Extract the [x, y] coordinate from the center of the cell holding the provided text.  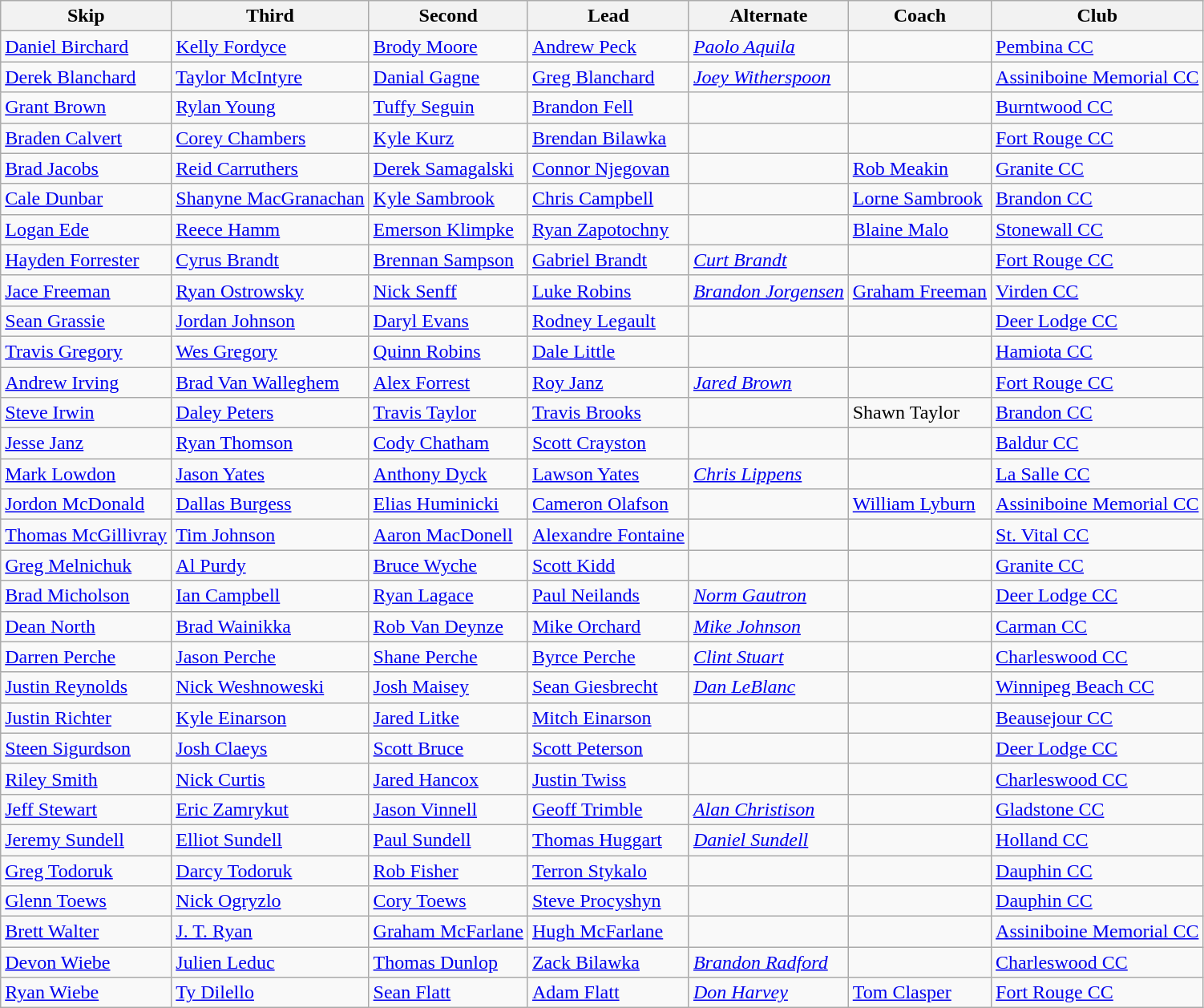
Brett Walter [87, 932]
Norm Gautron [768, 596]
Darren Perche [87, 657]
Al Purdy [270, 565]
Steve Procyshyn [608, 901]
Nick Ogryzlo [270, 901]
Steen Sigurdson [87, 748]
Thomas Huggart [608, 840]
Glenn Toews [87, 901]
Nick Weshnoweski [270, 687]
Rylan Young [270, 107]
Greg Melnichuk [87, 565]
Hayden Forrester [87, 260]
Cameron Olafson [608, 504]
Virden CC [1097, 290]
Carman CC [1097, 626]
Chris Lippens [768, 474]
Graham McFarlane [448, 932]
Tom Clasper [919, 993]
Alexandre Fontaine [608, 535]
Brad Jacobs [87, 168]
Jason Vinnell [448, 809]
Bruce Wyche [448, 565]
Stonewall CC [1097, 229]
Rob Van Deynze [448, 626]
La Salle CC [1097, 474]
Paul Sundell [448, 840]
Alternate [768, 16]
Lorne Sambrook [919, 199]
Anthony Dyck [448, 474]
William Lyburn [919, 504]
Corey Chambers [270, 138]
Baldur CC [1097, 443]
Shanyne MacGranachan [270, 199]
Daniel Birchard [87, 47]
Cyrus Brandt [270, 260]
Justin Twiss [608, 779]
Dan LeBlanc [768, 687]
Scott Crayston [608, 443]
Brendan Bilawka [608, 138]
Ryan Zapotochny [608, 229]
Dean North [87, 626]
Dallas Burgess [270, 504]
Chris Campbell [608, 199]
Terron Stykalo [608, 870]
Quinn Robins [448, 351]
Kyle Sambrook [448, 199]
Brandon Fell [608, 107]
Jared Litke [448, 718]
Jeremy Sundell [87, 840]
Elias Huminicki [448, 504]
Paul Neilands [608, 596]
Dale Little [608, 351]
Nick Senff [448, 290]
Geoff Trimble [608, 809]
Adam Flatt [608, 993]
Cory Toews [448, 901]
Connor Njegovan [608, 168]
Justin Richter [87, 718]
Logan Ede [87, 229]
Daryl Evans [448, 321]
Clint Stuart [768, 657]
Ryan Thomson [270, 443]
Jeff Stewart [87, 809]
Ty Dilello [270, 993]
Lawson Yates [608, 474]
Mark Lowdon [87, 474]
Brad Van Walleghem [270, 383]
Scott Peterson [608, 748]
Travis Gregory [87, 351]
Mike Orchard [608, 626]
St. Vital CC [1097, 535]
Hamiota CC [1097, 351]
Jace Freeman [87, 290]
Skip [87, 16]
Coach [919, 16]
Travis Brooks [608, 413]
Curt Brandt [768, 260]
Brandon Radford [768, 962]
Jared Brown [768, 383]
Jared Hancox [448, 779]
Ryan Ostrowsky [270, 290]
Derek Samagalski [448, 168]
Josh Maisey [448, 687]
Daniel Sundell [768, 840]
Thomas McGillivray [87, 535]
Scott Kidd [608, 565]
Rodney Legault [608, 321]
Emerson Klimpke [448, 229]
Thomas Dunlop [448, 962]
J. T. Ryan [270, 932]
Justin Reynolds [87, 687]
Gabriel Brandt [608, 260]
Pembina CC [1097, 47]
Alex Forrest [448, 383]
Steve Irwin [87, 413]
Alan Christison [768, 809]
Brad Wainikka [270, 626]
Cale Dunbar [87, 199]
Brody Moore [448, 47]
Don Harvey [768, 993]
Travis Taylor [448, 413]
Zack Bilawka [608, 962]
Sean Grassie [87, 321]
Braden Calvert [87, 138]
Andrew Peck [608, 47]
Luke Robins [608, 290]
Grant Brown [87, 107]
Scott Bruce [448, 748]
Derek Blanchard [87, 77]
Blaine Malo [919, 229]
Joey Witherspoon [768, 77]
Greg Todoruk [87, 870]
Rob Meakin [919, 168]
Jordon McDonald [87, 504]
Kyle Kurz [448, 138]
Cody Chatham [448, 443]
Tuffy Seguin [448, 107]
Andrew Irving [87, 383]
Julien Leduc [270, 962]
Rob Fisher [448, 870]
Beausejour CC [1097, 718]
Jordan Johnson [270, 321]
Club [1097, 16]
Greg Blanchard [608, 77]
Jesse Janz [87, 443]
Wes Gregory [270, 351]
Holland CC [1097, 840]
Mike Johnson [768, 626]
Tim Johnson [270, 535]
Graham Freeman [919, 290]
Taylor McIntyre [270, 77]
Ryan Wiebe [87, 993]
Second [448, 16]
Devon Wiebe [87, 962]
Roy Janz [608, 383]
Aaron MacDonell [448, 535]
Gladstone CC [1097, 809]
Darcy Todoruk [270, 870]
Third [270, 16]
Josh Claeys [270, 748]
Brad Micholson [87, 596]
Reid Carruthers [270, 168]
Reece Hamm [270, 229]
Ian Campbell [270, 596]
Byrce Perche [608, 657]
Burntwood CC [1097, 107]
Ryan Lagace [448, 596]
Winnipeg Beach CC [1097, 687]
Danial Gagne [448, 77]
Elliot Sundell [270, 840]
Daley Peters [270, 413]
Eric Zamrykut [270, 809]
Riley Smith [87, 779]
Brennan Sampson [448, 260]
Sean Giesbrecht [608, 687]
Jason Perche [270, 657]
Jason Yates [270, 474]
Nick Curtis [270, 779]
Sean Flatt [448, 993]
Kyle Einarson [270, 718]
Paolo Aquila [768, 47]
Hugh McFarlane [608, 932]
Kelly Fordyce [270, 47]
Shane Perche [448, 657]
Brandon Jorgensen [768, 290]
Mitch Einarson [608, 718]
Shawn Taylor [919, 413]
Lead [608, 16]
